Capture the cell that displays the provided text and extract its (X, Y) central coordinate. 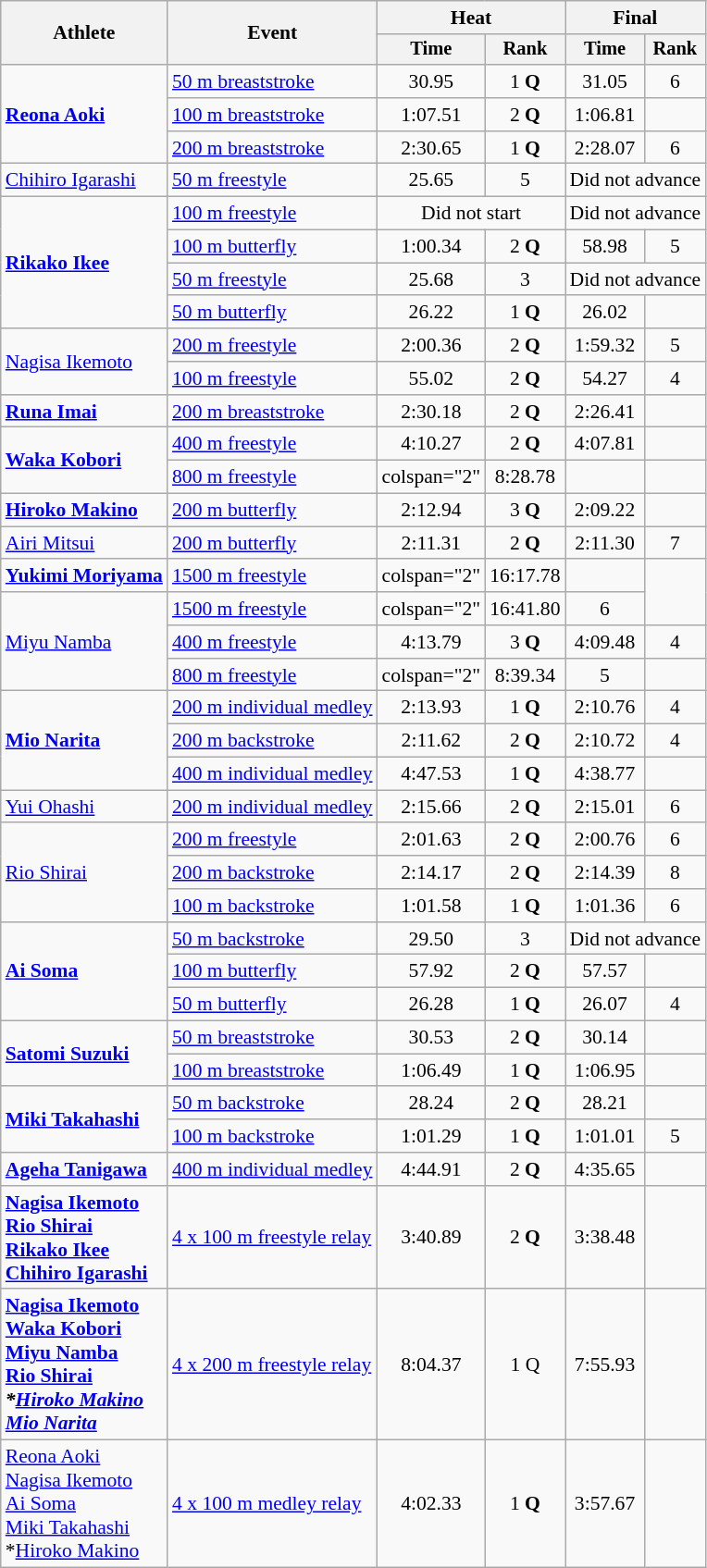
Ageha Tanigawa (84, 1169)
Rikako Ikee (84, 263)
2:30.18 (431, 412)
Nagisa Ikemoto (84, 361)
8:28.78 (525, 477)
Yui Ohashi (84, 807)
1:00.34 (431, 247)
30.14 (605, 1038)
2:12.94 (431, 511)
26.22 (431, 313)
Athlete (84, 33)
26.28 (431, 1005)
2:28.07 (605, 148)
2:11.62 (431, 741)
31.05 (605, 81)
30.53 (431, 1038)
1:06.49 (431, 1070)
2:26.41 (605, 412)
26.02 (605, 313)
4:07.81 (605, 444)
Runa Imai (84, 412)
Waka Kobori (84, 461)
16:41.80 (525, 609)
55.02 (431, 378)
4:35.65 (605, 1169)
Nagisa IkemotoRio ShiraiRikako IkeeChihiro Igarashi (84, 1238)
3:38.48 (605, 1238)
Hiroko Makino (84, 511)
3:40.89 (431, 1238)
1:01.29 (431, 1136)
57.92 (431, 971)
Heat (472, 18)
1:07.51 (431, 115)
25.68 (431, 279)
2:10.72 (605, 741)
4:10.27 (431, 444)
Miyu Namba (84, 642)
4:44.91 (431, 1169)
2:14.39 (605, 872)
4:47.53 (431, 774)
3:57.67 (605, 1504)
4 x 100 m freestyle relay (272, 1238)
30.95 (431, 81)
4:38.77 (605, 774)
2:10.76 (605, 708)
Mio Narita (84, 740)
Chihiro Igarashi (84, 180)
2:15.01 (605, 807)
26.07 (605, 1005)
1:01.36 (605, 906)
Yukimi Moriyama (84, 576)
2:00.36 (431, 345)
2:00.76 (605, 840)
4 x 200 m freestyle relay (272, 1365)
Reona AokiNagisa IkemotoAi SomaMiki Takahashi*Hiroko Makino (84, 1504)
2:11.30 (605, 543)
4:09.48 (605, 642)
57.57 (605, 971)
8:04.37 (431, 1365)
54.27 (605, 378)
2:13.93 (431, 708)
2:11.31 (431, 543)
1:01.58 (431, 906)
2:01.63 (431, 840)
Rio Shirai (84, 873)
Ai Soma (84, 971)
4:02.33 (431, 1504)
7:55.93 (605, 1365)
1:06.81 (605, 115)
Did not start (472, 214)
Event (272, 33)
58.98 (605, 247)
Satomi Suzuki (84, 1055)
Airi Mitsui (84, 543)
8 (676, 872)
28.24 (431, 1104)
4 x 100 m medley relay (272, 1504)
1:06.95 (605, 1070)
29.50 (431, 939)
4:13.79 (431, 642)
7 (676, 543)
Nagisa IkemotoWaka KoboriMiyu NambaRio Shirai*Hiroko MakinoMio Narita (84, 1365)
1:01.01 (605, 1136)
8:39.34 (525, 675)
Reona Aoki (84, 115)
2:09.22 (605, 511)
28.21 (605, 1104)
25.65 (431, 180)
2:30.65 (431, 148)
Final (636, 18)
16:17.78 (525, 576)
1:59.32 (605, 345)
2:14.17 (431, 872)
2:15.66 (431, 807)
Miki Takahashi (84, 1119)
